Return (x, y) of the center of cell containing provided text 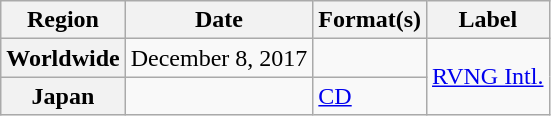
Date (219, 20)
Label (488, 20)
Region (63, 20)
Worldwide (63, 58)
CD (370, 96)
Japan (63, 96)
December 8, 2017 (219, 58)
Format(s) (370, 20)
RVNG Intl. (488, 77)
